From the cell containing the given text, extract its center point as (X, Y) coordinate. 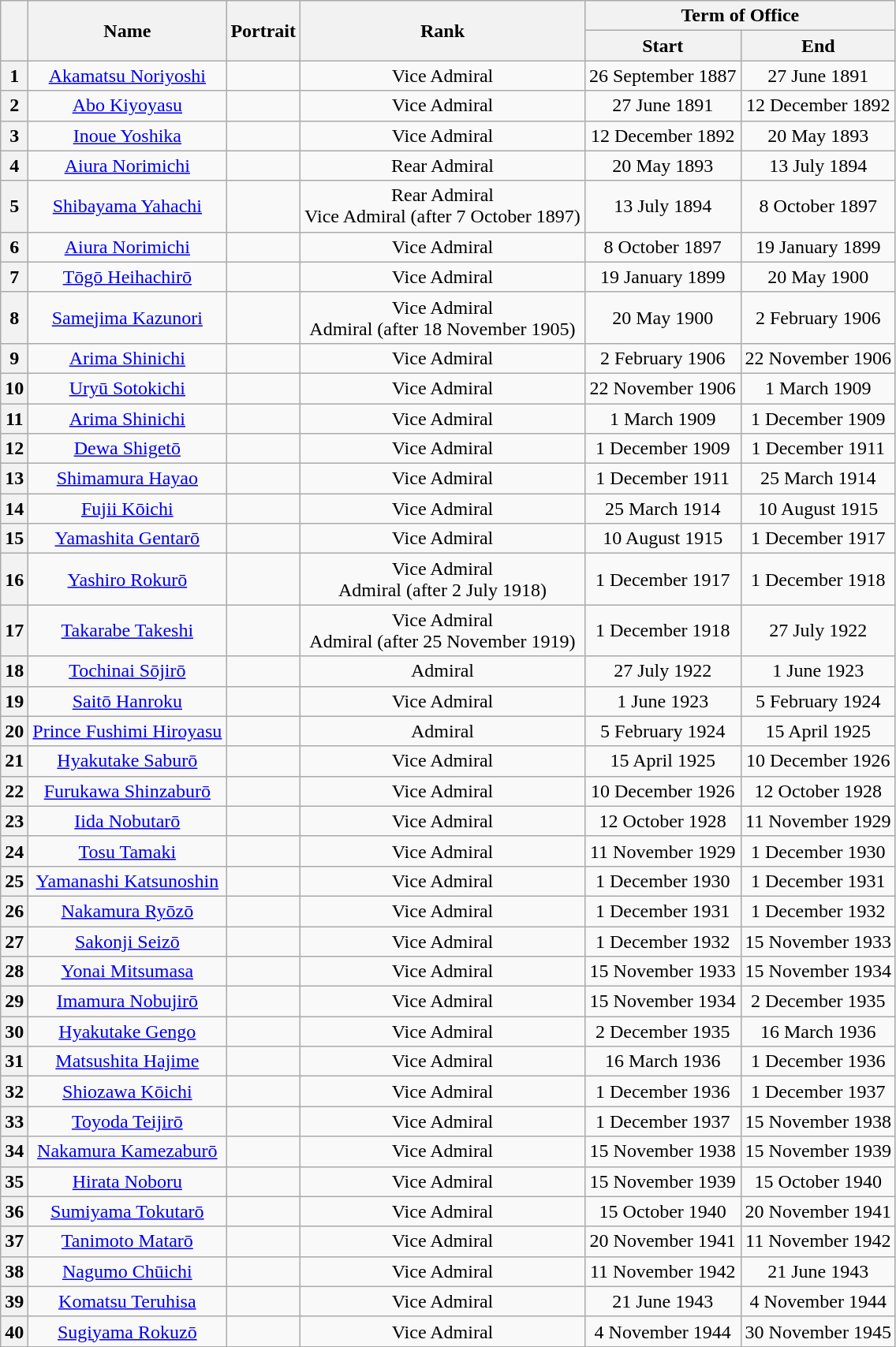
Furukawa Shinzaburō (128, 791)
Sakonji Seizō (128, 941)
Name (128, 31)
24 (14, 851)
2 (14, 106)
1 (14, 76)
17 (14, 631)
31 (14, 1062)
Sugiyama Rokuzō (128, 1331)
Inoue Yoshika (128, 136)
29 (14, 1002)
Prince Fushimi Hiroyasu (128, 731)
Nakamura Ryōzō (128, 911)
34 (14, 1151)
Yonai Mitsumasa (128, 972)
36 (14, 1211)
37 (14, 1241)
14 (14, 509)
39 (14, 1301)
4 (14, 166)
Samejima Kazunori (128, 317)
Abo Kiyoyasu (128, 106)
Matsushita Hajime (128, 1062)
21 (14, 761)
32 (14, 1091)
13 (14, 479)
Toyoda Teijirō (128, 1121)
7 (14, 277)
12 (14, 449)
Imamura Nobujirō (128, 1002)
Yashiro Rokurō (128, 579)
Shiozawa Kōichi (128, 1091)
Fujii Kōichi (128, 509)
5 (14, 207)
Vice AdmiralAdmiral (after 2 July 1918) (443, 579)
Saitō Hanroku (128, 701)
Shimamura Hayao (128, 479)
8 (14, 317)
30 November 1945 (818, 1331)
Uryū Sotokichi (128, 388)
18 (14, 671)
Start (663, 46)
End (818, 46)
Rear Admiral (443, 166)
19 (14, 701)
Iida Nobutarō (128, 821)
Akamatsu Noriyoshi (128, 76)
26 (14, 911)
Takarabe Takeshi (128, 631)
35 (14, 1181)
Hirata Noboru (128, 1181)
Term of Office (740, 16)
Vice AdmiralAdmiral (after 18 November 1905) (443, 317)
25 (14, 881)
16 (14, 579)
30 (14, 1032)
23 (14, 821)
Nakamura Kamezaburō (128, 1151)
Dewa Shigetō (128, 449)
Vice AdmiralAdmiral (after 25 November 1919) (443, 631)
Tanimoto Matarō (128, 1241)
27 (14, 941)
Rear AdmiralVice Admiral (after 7 October 1897) (443, 207)
26 September 1887 (663, 76)
15 (14, 539)
Nagumo Chūichi (128, 1271)
28 (14, 972)
Tōgō Heihachirō (128, 277)
Tochinai Sōjirō (128, 671)
40 (14, 1331)
Shibayama Yahachi (128, 207)
10 (14, 388)
20 (14, 731)
Portrait (263, 31)
Tosu Tamaki (128, 851)
38 (14, 1271)
Rank (443, 31)
6 (14, 247)
22 (14, 791)
Yamashita Gentarō (128, 539)
33 (14, 1121)
3 (14, 136)
9 (14, 358)
Hyakutake Gengo (128, 1032)
11 (14, 419)
Sumiyama Tokutarō (128, 1211)
Hyakutake Saburō (128, 761)
Yamanashi Katsunoshin (128, 881)
Komatsu Teruhisa (128, 1301)
